Search for the cell housing the specified text and yield its (x, y) center coordinate. 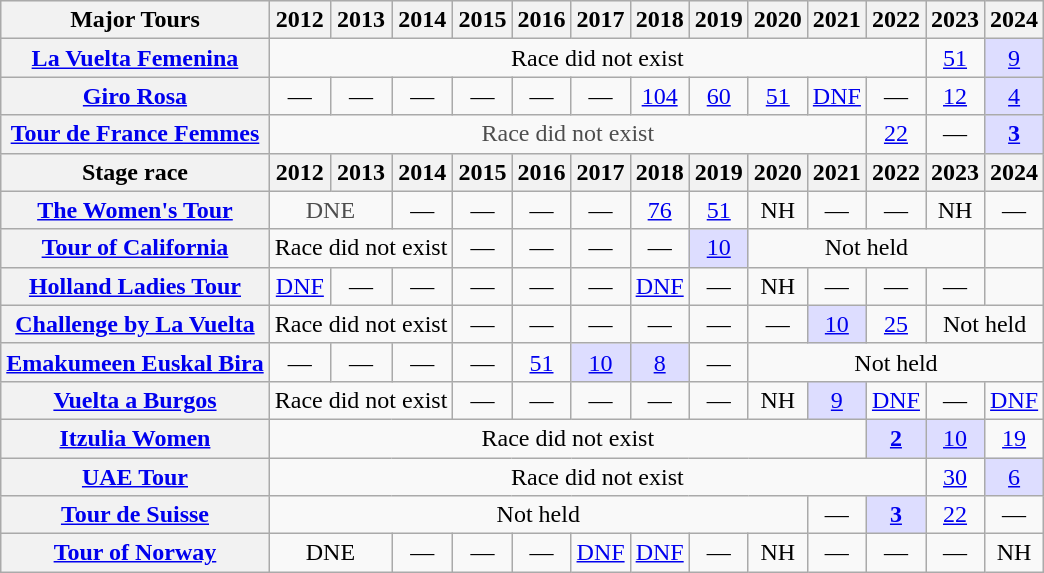
Itzulia Women (135, 438)
Giro Rosa (135, 96)
Challenge by La Vuelta (135, 324)
Stage race (135, 172)
UAE Tour (135, 477)
Tour de France Femmes (135, 134)
Vuelta a Burgos (135, 400)
8 (660, 362)
La Vuelta Femenina (135, 58)
19 (1014, 438)
25 (896, 324)
Major Tours (135, 20)
Holland Ladies Tour (135, 286)
Tour of Norway (135, 553)
2 (896, 438)
Tour de Suisse (135, 515)
The Women's Tour (135, 210)
30 (956, 477)
6 (1014, 477)
76 (660, 210)
12 (956, 96)
Emakumeen Euskal Bira (135, 362)
Tour of California (135, 248)
60 (718, 96)
4 (1014, 96)
104 (660, 96)
